Return [x, y] of the center of cell containing provided text 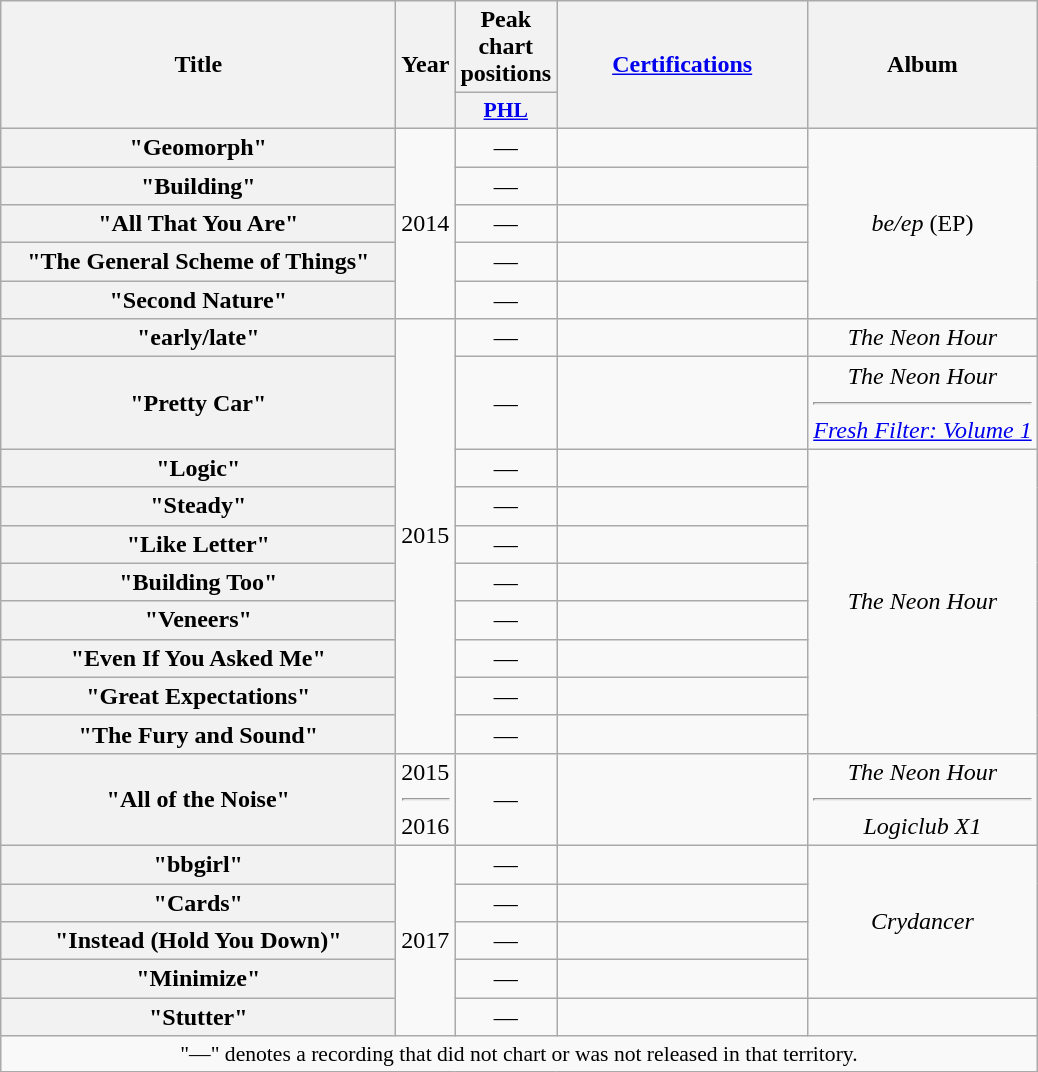
Title [198, 65]
"Minimize" [198, 979]
"Great Expectations" [198, 696]
"early/late" [198, 338]
"Steady" [198, 506]
20152016 [426, 799]
"All That You Are" [198, 224]
2015 [426, 536]
Peak chart positions [506, 47]
"Even If You Asked Me" [198, 658]
be/ep (EP) [922, 223]
The Neon HourLogiclub X1 [922, 799]
"bbgirl" [198, 864]
Crydancer [922, 921]
"Stutter" [198, 1017]
"Building Too" [198, 582]
"Building" [198, 185]
"—" denotes a recording that did not chart or was not released in that territory. [519, 1054]
"Instead (Hold You Down)" [198, 941]
"Like Letter" [198, 544]
PHL [506, 111]
"Logic" [198, 468]
"The General Scheme of Things" [198, 262]
2014 [426, 223]
"Geomorph" [198, 147]
"All of the Noise" [198, 799]
Year [426, 65]
The Neon HourFresh Filter: Volume 1 [922, 403]
2017 [426, 940]
Album [922, 65]
"The Fury and Sound" [198, 734]
"Veneers" [198, 620]
"Second Nature" [198, 300]
Certifications [682, 65]
"Cards" [198, 903]
"Pretty Car" [198, 403]
